Find where the given text appears and provide that cell's center as (X, Y) coordinate. 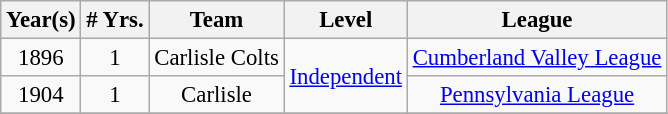
League (536, 20)
Level (346, 20)
Carlisle (216, 95)
Independent (346, 76)
1896 (41, 58)
1904 (41, 95)
Year(s) (41, 20)
Pennsylvania League (536, 95)
Team (216, 20)
Cumberland Valley League (536, 58)
Carlisle Colts (216, 58)
# Yrs. (115, 20)
